Locate the cell with the specified text and output its [x, y] center coordinate. 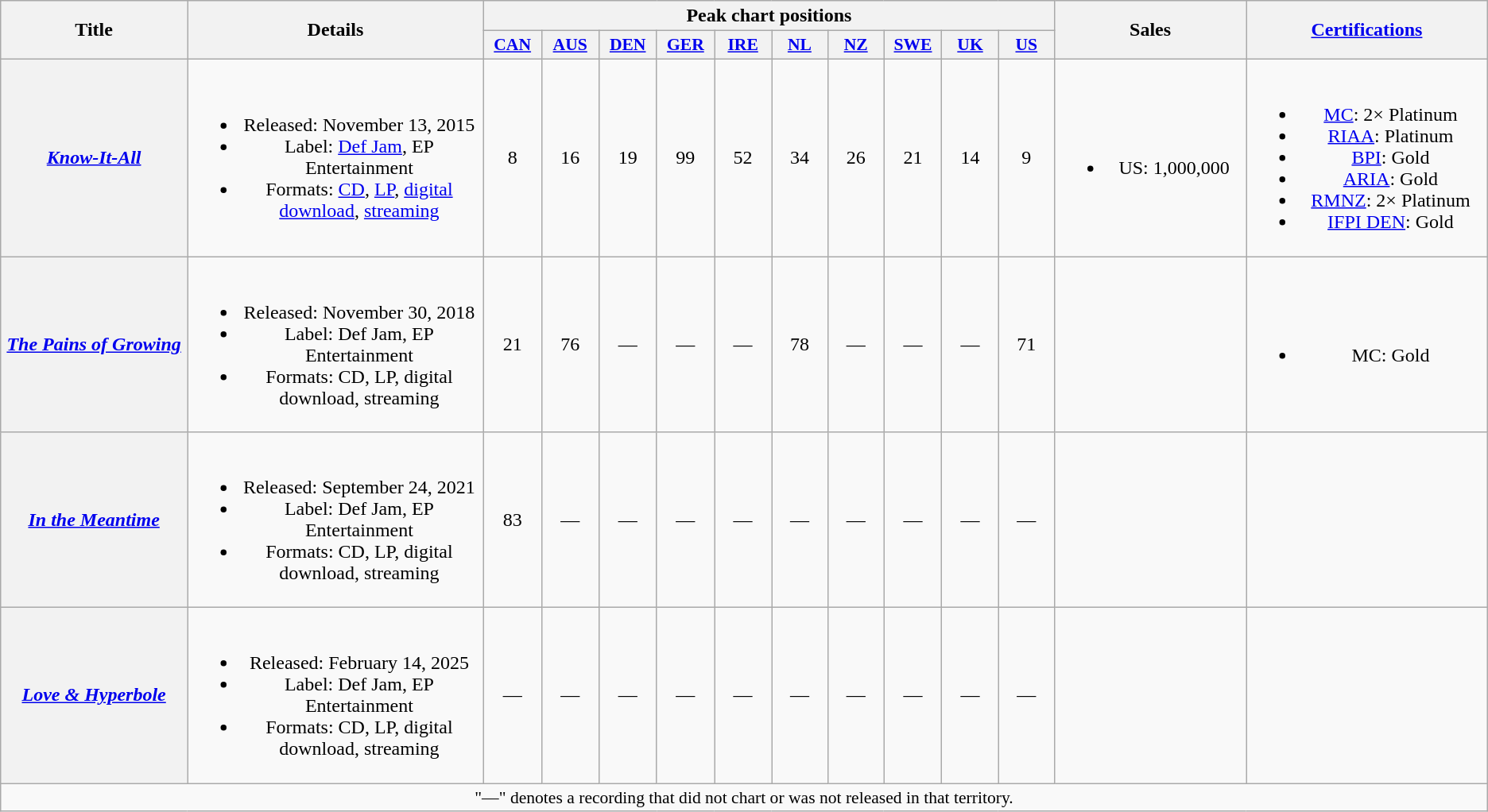
83 [512, 520]
Released: November 13, 2015Label: Def Jam, EP EntertainmentFormats: CD, LP, digital download, streaming [335, 157]
Know-It-All [94, 157]
9 [1026, 157]
16 [570, 157]
52 [743, 157]
US: 1,000,000 [1151, 157]
UK [970, 45]
NZ [855, 45]
GER [685, 45]
14 [970, 157]
MC: 2× PlatinumRIAA: PlatinumBPI: GoldARIA: GoldRMNZ: 2× PlatinumIFPI DEN: Gold [1367, 157]
MC: Gold [1367, 343]
NL [800, 45]
Certifications [1367, 30]
The Pains of Growing [94, 343]
Details [335, 30]
US [1026, 45]
AUS [570, 45]
DEN [628, 45]
SWE [913, 45]
Love & Hyperbole [94, 696]
78 [800, 343]
Released: November 30, 2018Label: Def Jam, EP EntertainmentFormats: CD, LP, digital download, streaming [335, 343]
71 [1026, 343]
19 [628, 157]
99 [685, 157]
Sales [1151, 30]
Title [94, 30]
8 [512, 157]
In the Meantime [94, 520]
76 [570, 343]
Released: February 14, 2025Label: Def Jam, EP EntertainmentFormats: CD, LP, digital download, streaming [335, 696]
"—" denotes a recording that did not chart or was not released in that territory. [744, 798]
Released: September 24, 2021Label: Def Jam, EP EntertainmentFormats: CD, LP, digital download, streaming [335, 520]
IRE [743, 45]
34 [800, 157]
Peak chart positions [769, 16]
26 [855, 157]
CAN [512, 45]
